Return the [X, Y] coordinate for the center point of the cell that contains the specified text.  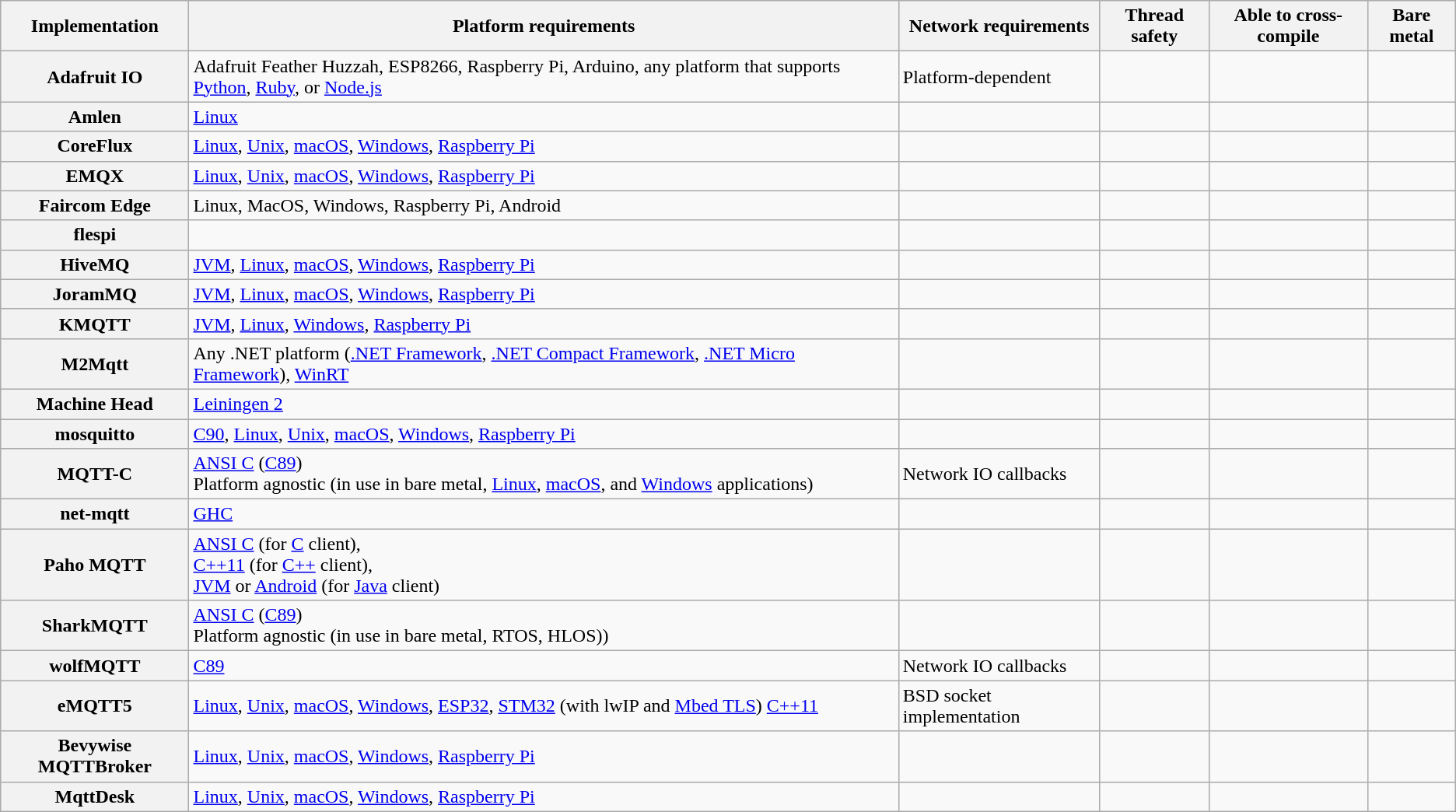
Network requirements [999, 26]
Leiningen 2 [544, 404]
Able to cross-compile [1288, 26]
ANSI C (C89)Platform agnostic (in use in bare metal, Linux, macOS, and Windows applications) [544, 474]
Adafruit IO [95, 76]
KMQTT [95, 324]
Faircom Edge [95, 205]
EMQX [95, 176]
wolfMQTT [95, 666]
SharkMQTT [95, 625]
HiveMQ [95, 264]
Machine Head [95, 404]
ANSI C (C89)Platform agnostic (in use in bare metal, RTOS, HLOS)) [544, 625]
Any .NET platform (.NET Framework, .NET Compact Framework, .NET Micro Framework), WinRT [544, 364]
BSD socket implementation [999, 706]
Linux, MacOS, Windows, Raspberry Pi, Android [544, 205]
ANSI C (for C client),C++11 (for C++ client),JVM or Android (for Java client) [544, 565]
Bevywise MQTTBroker [95, 756]
JVM, Linux, Windows, Raspberry Pi [544, 324]
Bare metal [1411, 26]
Thread safety [1154, 26]
Implementation [95, 26]
C89 [544, 666]
M2Mqtt [95, 364]
JoramMQ [95, 294]
Adafruit Feather Huzzah, ESP8266, Raspberry Pi, Arduino, any platform that supports Python, Ruby, or Node.js [544, 76]
Linux, Unix, macOS, Windows, ESP32, STM32 (with lwIP and Mbed TLS) C++11 [544, 706]
net-mqtt [95, 514]
Linux [544, 117]
mosquitto [95, 433]
Amlen [95, 117]
C90, Linux, Unix, macOS, Windows, Raspberry Pi [544, 433]
CoreFlux [95, 146]
MQTT-C [95, 474]
flespi [95, 235]
GHC [544, 514]
MqttDesk [95, 796]
Paho MQTT [95, 565]
Platform requirements [544, 26]
eMQTT5 [95, 706]
Platform-dependent [999, 76]
